Detect which cell encompasses the target text, then output its (x, y) center coordinate. 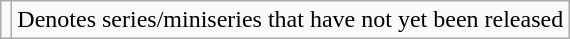
Denotes series/miniseries that have not yet been released (290, 20)
